For the text-containing cell, return its midpoint in (x, y) coordinate format. 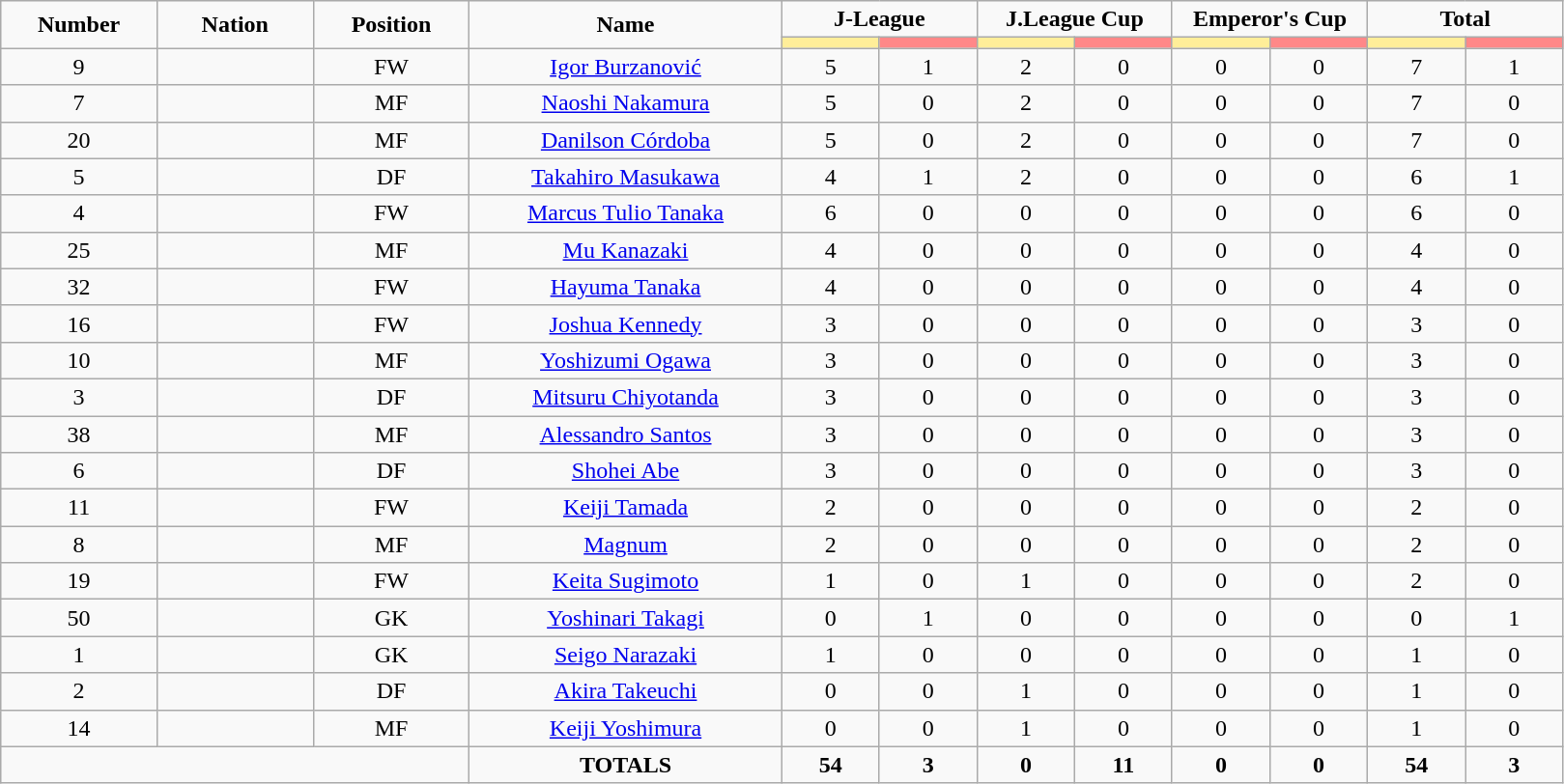
Name (626, 25)
Keiji Yoshimura (626, 728)
Yoshizumi Ogawa (626, 360)
Mitsuru Chiyotanda (626, 397)
19 (79, 581)
Danilson Córdoba (626, 140)
Mu Kanazaki (626, 250)
25 (79, 250)
Igor Burzanović (626, 67)
20 (79, 140)
50 (79, 618)
Number (79, 25)
10 (79, 360)
Seigo Narazaki (626, 655)
38 (79, 434)
J-League (879, 19)
8 (79, 545)
Hayuma Tanaka (626, 287)
Joshua Kennedy (626, 323)
Naoshi Nakamura (626, 103)
Magnum (626, 545)
Nation (235, 25)
Takahiro Masukawa (626, 177)
14 (79, 728)
Total (1465, 19)
TOTALS (626, 765)
Keiji Tamada (626, 508)
9 (79, 67)
Marcus Tulio Tanaka (626, 213)
Shohei Abe (626, 471)
Akira Takeuchi (626, 691)
16 (79, 323)
Keita Sugimoto (626, 581)
J.League Cup (1074, 19)
Position (391, 25)
32 (79, 287)
Emperor's Cup (1269, 19)
Yoshinari Takagi (626, 618)
Alessandro Santos (626, 434)
